From the cell containing the given text, extract its center point as (X, Y) coordinate. 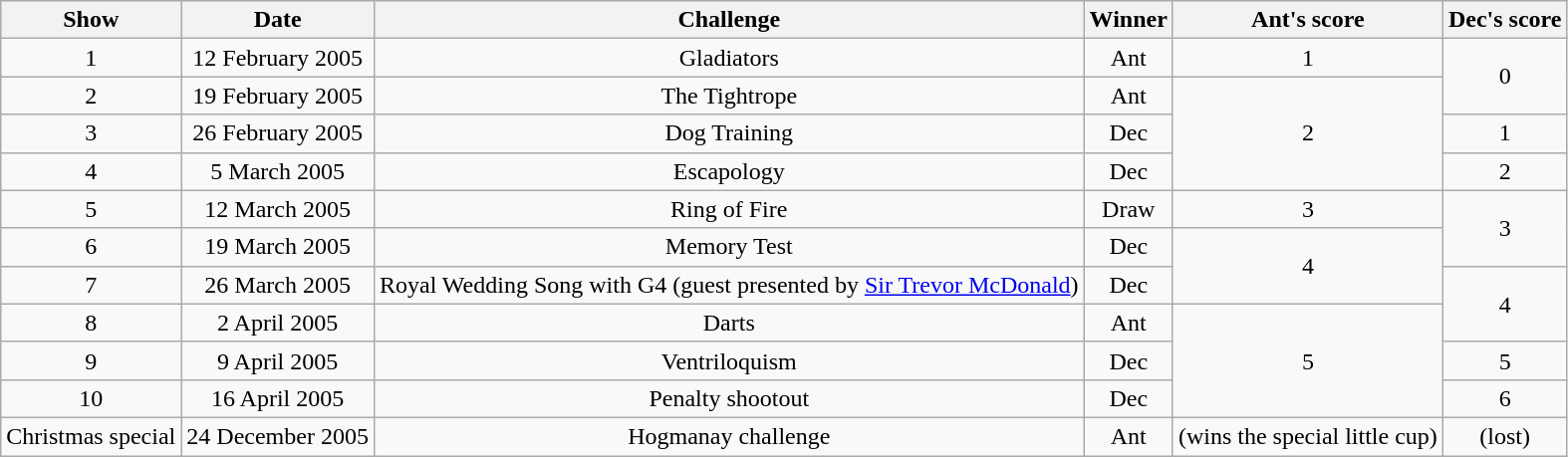
Memory Test (729, 247)
Draw (1128, 209)
10 (92, 398)
19 February 2005 (278, 96)
(lost) (1504, 436)
Winner (1128, 20)
0 (1504, 77)
Gladiators (729, 58)
9 April 2005 (278, 360)
Hogmanay challenge (729, 436)
5 March 2005 (278, 171)
Escapology (729, 171)
The Tightrope (729, 96)
Penalty shootout (729, 398)
Date (278, 20)
2 April 2005 (278, 323)
26 March 2005 (278, 285)
12 March 2005 (278, 209)
24 December 2005 (278, 436)
Royal Wedding Song with G4 (guest presented by Sir Trevor McDonald) (729, 285)
Dog Training (729, 133)
Challenge (729, 20)
7 (92, 285)
9 (92, 360)
26 February 2005 (278, 133)
Show (92, 20)
(wins the special little cup) (1307, 436)
12 February 2005 (278, 58)
Ventriloquism (729, 360)
Christmas special (92, 436)
19 March 2005 (278, 247)
Ring of Fire (729, 209)
Ant's score (1307, 20)
Darts (729, 323)
8 (92, 323)
16 April 2005 (278, 398)
Dec's score (1504, 20)
